Output the (x, y) coordinate of the center of the cell containing the given text.  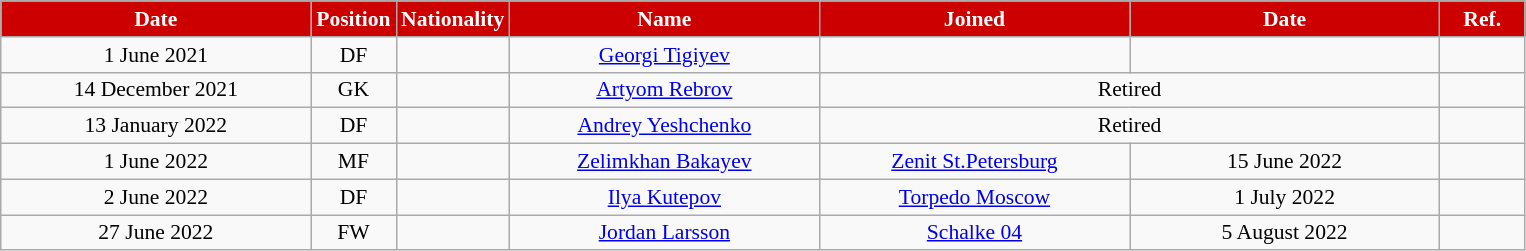
Nationality (452, 19)
14 December 2021 (156, 90)
Ilya Kutepov (664, 197)
Zelimkhan Bakayev (664, 162)
27 June 2022 (156, 233)
Jordan Larsson (664, 233)
FW (354, 233)
13 January 2022 (156, 126)
15 June 2022 (1285, 162)
Joined (974, 19)
1 June 2021 (156, 55)
Andrey Yeshchenko (664, 126)
MF (354, 162)
Zenit St.Petersburg (974, 162)
Position (354, 19)
Torpedo Moscow (974, 197)
1 July 2022 (1285, 197)
5 August 2022 (1285, 233)
Name (664, 19)
2 June 2022 (156, 197)
Ref. (1482, 19)
Georgi Tigiyev (664, 55)
Artyom Rebrov (664, 90)
Schalke 04 (974, 233)
1 June 2022 (156, 162)
GK (354, 90)
